Pinpoint the cell where the given text exists, returning its [x, y] midpoint coordinate. 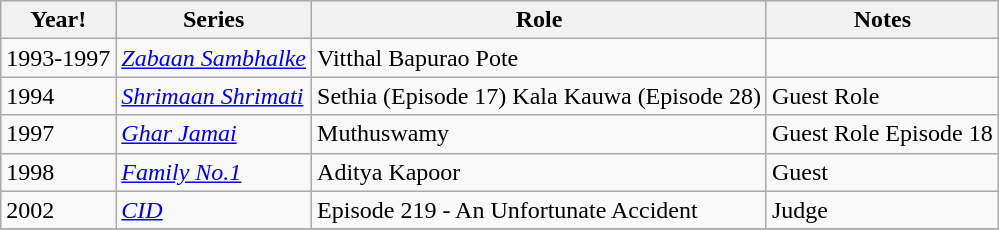
Aditya Kapoor [540, 172]
Shrimaan Shrimati [214, 96]
Judge [882, 210]
1994 [58, 96]
Vitthal Bapurao Pote [540, 58]
Guest Role Episode 18 [882, 134]
1997 [58, 134]
Family No.1 [214, 172]
Role [540, 20]
CID [214, 210]
Zabaan Sambhalke [214, 58]
Notes [882, 20]
Year! [58, 20]
1998 [58, 172]
Episode 219 - An Unfortunate Accident [540, 210]
Guest [882, 172]
Muthuswamy [540, 134]
Sethia (Episode 17) Kala Kauwa (Episode 28) [540, 96]
1993-1997 [58, 58]
2002 [58, 210]
Guest Role [882, 96]
Ghar Jamai [214, 134]
Series [214, 20]
